Determine the [X, Y] coordinate at the center of the cell enclosing the given text.  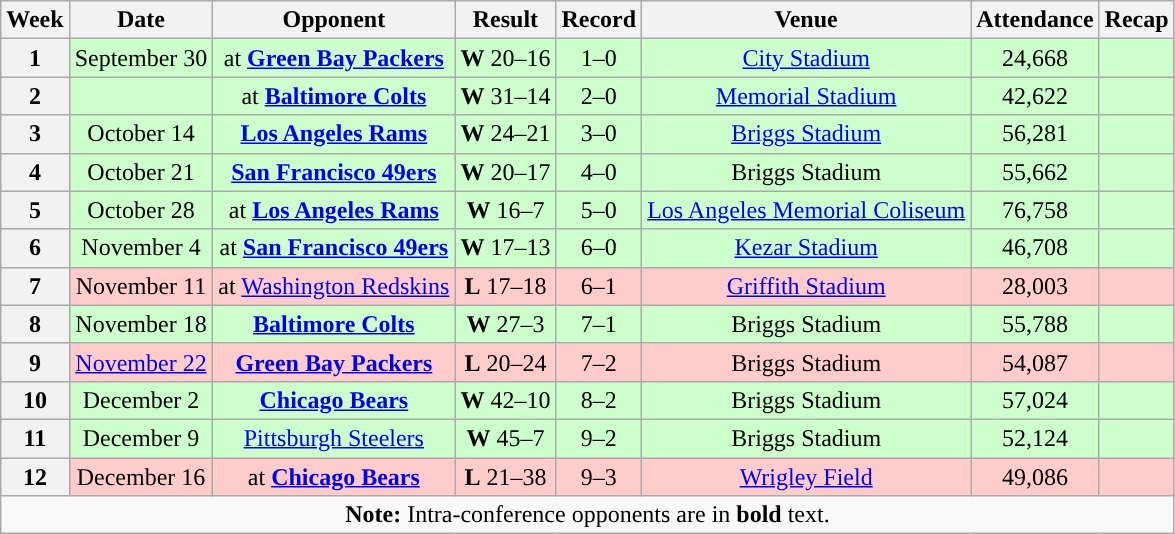
2–0 [599, 96]
at San Francisco 49ers [334, 248]
1 [35, 58]
7–2 [599, 362]
W 31–14 [506, 96]
December 2 [141, 400]
Kezar Stadium [806, 248]
Memorial Stadium [806, 96]
Record [599, 20]
at Green Bay Packers [334, 58]
Los Angeles Rams [334, 134]
Chicago Bears [334, 400]
San Francisco 49ers [334, 172]
Green Bay Packers [334, 362]
October 28 [141, 210]
December 16 [141, 477]
November 11 [141, 286]
Result [506, 20]
October 14 [141, 134]
W 17–13 [506, 248]
6 [35, 248]
at Los Angeles Rams [334, 210]
6–0 [599, 248]
7 [35, 286]
Wrigley Field [806, 477]
W 24–21 [506, 134]
W 16–7 [506, 210]
52,124 [1035, 438]
57,024 [1035, 400]
28,003 [1035, 286]
November 4 [141, 248]
56,281 [1035, 134]
Los Angeles Memorial Coliseum [806, 210]
54,087 [1035, 362]
4–0 [599, 172]
L 20–24 [506, 362]
12 [35, 477]
55,662 [1035, 172]
Week [35, 20]
8–2 [599, 400]
5 [35, 210]
10 [35, 400]
Pittsburgh Steelers [334, 438]
8 [35, 324]
November 22 [141, 362]
W 20–16 [506, 58]
L 17–18 [506, 286]
9 [35, 362]
1–0 [599, 58]
3 [35, 134]
5–0 [599, 210]
6–1 [599, 286]
W 42–10 [506, 400]
7–1 [599, 324]
Date [141, 20]
46,708 [1035, 248]
September 30 [141, 58]
W 45–7 [506, 438]
42,622 [1035, 96]
at Baltimore Colts [334, 96]
Attendance [1035, 20]
9–3 [599, 477]
December 9 [141, 438]
at Chicago Bears [334, 477]
76,758 [1035, 210]
W 27–3 [506, 324]
L 21–38 [506, 477]
3–0 [599, 134]
Recap [1136, 20]
November 18 [141, 324]
4 [35, 172]
at Washington Redskins [334, 286]
24,668 [1035, 58]
Note: Intra-conference opponents are in bold text. [588, 515]
49,086 [1035, 477]
October 21 [141, 172]
City Stadium [806, 58]
9–2 [599, 438]
2 [35, 96]
Baltimore Colts [334, 324]
W 20–17 [506, 172]
Griffith Stadium [806, 286]
55,788 [1035, 324]
Opponent [334, 20]
Venue [806, 20]
11 [35, 438]
